Pinpoint the cell where the given text exists, returning its [x, y] midpoint coordinate. 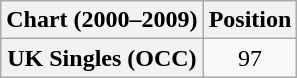
UK Singles (OCC) [102, 58]
Chart (2000–2009) [102, 20]
Position [250, 20]
97 [250, 58]
